Locate the cell with the specified text and output its (x, y) center coordinate. 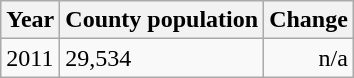
County population (162, 20)
2011 (30, 58)
29,534 (162, 58)
Year (30, 20)
Change (309, 20)
n/a (309, 58)
